Capture the cell that displays the provided text and extract its (X, Y) central coordinate. 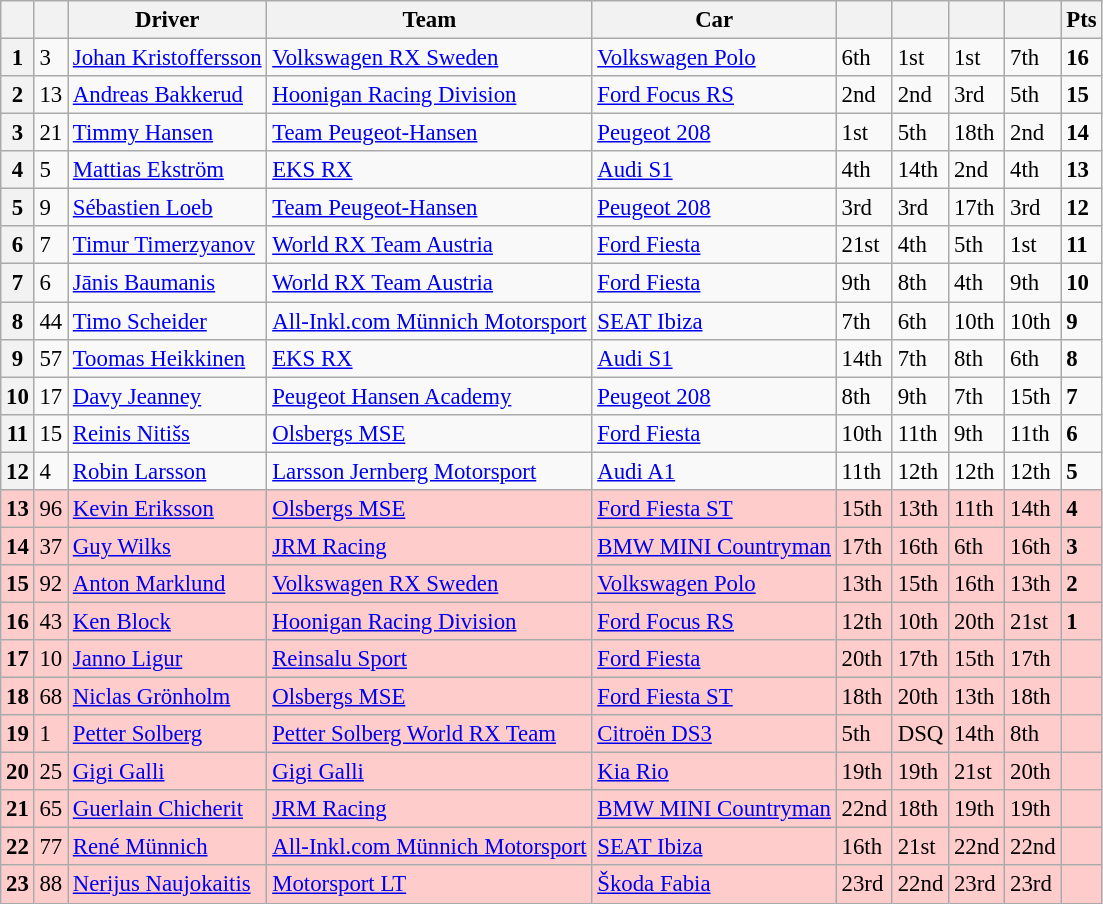
Timur Timerzyanov (168, 245)
Reinis Nitišs (168, 433)
Kevin Eriksson (168, 509)
92 (50, 584)
Davy Jeanney (168, 396)
43 (50, 621)
Niclas Grönholm (168, 697)
18 (18, 697)
88 (50, 885)
44 (50, 321)
Sébastien Loeb (168, 208)
68 (50, 697)
Ken Block (168, 621)
DSQ (920, 734)
Reinsalu Sport (430, 659)
Timmy Hansen (168, 133)
Pts (1082, 20)
Nerijus Naujokaitis (168, 885)
Guy Wilks (168, 546)
Timo Scheider (168, 321)
Driver (168, 20)
Robin Larsson (168, 471)
25 (50, 772)
Jānis Baumanis (168, 283)
23 (18, 885)
20 (18, 772)
19 (18, 734)
Mattias Ekström (168, 170)
Petter Solberg (168, 734)
Team (430, 20)
Guerlain Chicherit (168, 809)
Andreas Bakkerud (168, 95)
Škoda Fabia (714, 885)
Petter Solberg World RX Team (430, 734)
Kia Rio (714, 772)
Larsson Jernberg Motorsport (430, 471)
96 (50, 509)
Citroën DS3 (714, 734)
Johan Kristoffersson (168, 58)
Janno Ligur (168, 659)
Motorsport LT (430, 885)
57 (50, 358)
René Münnich (168, 847)
77 (50, 847)
Peugeot Hansen Academy (430, 396)
22 (18, 847)
37 (50, 546)
Audi A1 (714, 471)
Car (714, 20)
65 (50, 809)
Anton Marklund (168, 584)
Toomas Heikkinen (168, 358)
